Locate the cell with the specified text and output its (x, y) center coordinate. 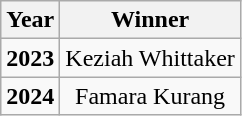
Keziah Whittaker (150, 58)
Winner (150, 20)
2023 (30, 58)
2024 (30, 96)
Famara Kurang (150, 96)
Year (30, 20)
